Capture the cell that displays the provided text and extract its (x, y) central coordinate. 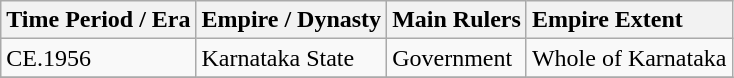
Whole of Karnataka (629, 58)
Karnataka State (292, 58)
Government (457, 58)
CE.1956 (98, 58)
Time Period / Era (98, 20)
Empire Extent (629, 20)
Main Rulers (457, 20)
Empire / Dynasty (292, 20)
